Provide the (X, Y) coordinate of the cell's center where the given text is located.  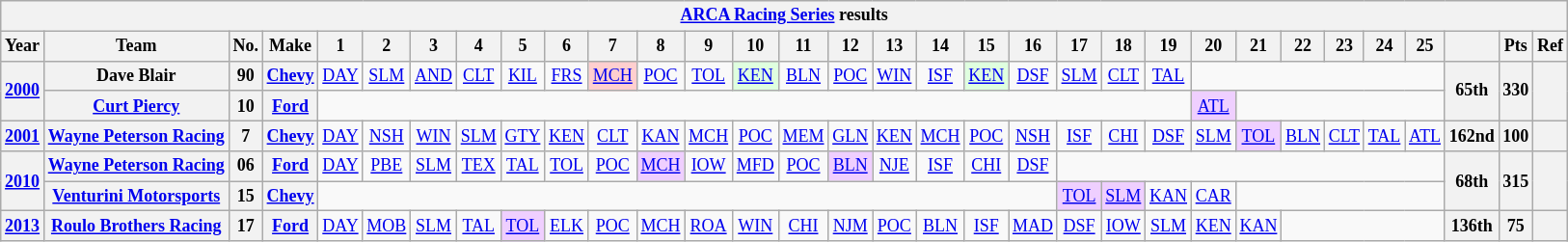
65th (1472, 91)
GTY (523, 135)
Year (23, 46)
NJE (895, 166)
2013 (23, 226)
5 (523, 46)
Team (136, 46)
23 (1344, 46)
9 (709, 46)
TEX (478, 166)
13 (895, 46)
Roulo Brothers Racing (136, 226)
CAR (1213, 197)
21 (1258, 46)
162nd (1472, 135)
16 (1034, 46)
90 (245, 75)
22 (1304, 46)
Pts (1516, 46)
Ref (1551, 46)
ELK (567, 226)
14 (940, 46)
1 (340, 46)
330 (1516, 91)
ROA (709, 226)
MAD (1034, 226)
Dave Blair (136, 75)
6 (567, 46)
Curt Piercy (136, 106)
AND (434, 75)
2000 (23, 91)
No. (245, 46)
MOB (387, 226)
11 (803, 46)
MEM (803, 135)
PBE (387, 166)
8 (661, 46)
315 (1516, 181)
20 (1213, 46)
2 (387, 46)
06 (245, 166)
18 (1123, 46)
12 (851, 46)
KIL (523, 75)
MFD (755, 166)
GLN (851, 135)
2010 (23, 181)
3 (434, 46)
75 (1516, 226)
24 (1384, 46)
25 (1425, 46)
ARCA Racing Series results (785, 15)
Make (290, 46)
100 (1516, 135)
19 (1169, 46)
2001 (23, 135)
FRS (567, 75)
68th (1472, 181)
NJM (851, 226)
Venturini Motorsports (136, 197)
136th (1472, 226)
4 (478, 46)
